Pinpoint the cell where the given text exists, returning its [x, y] midpoint coordinate. 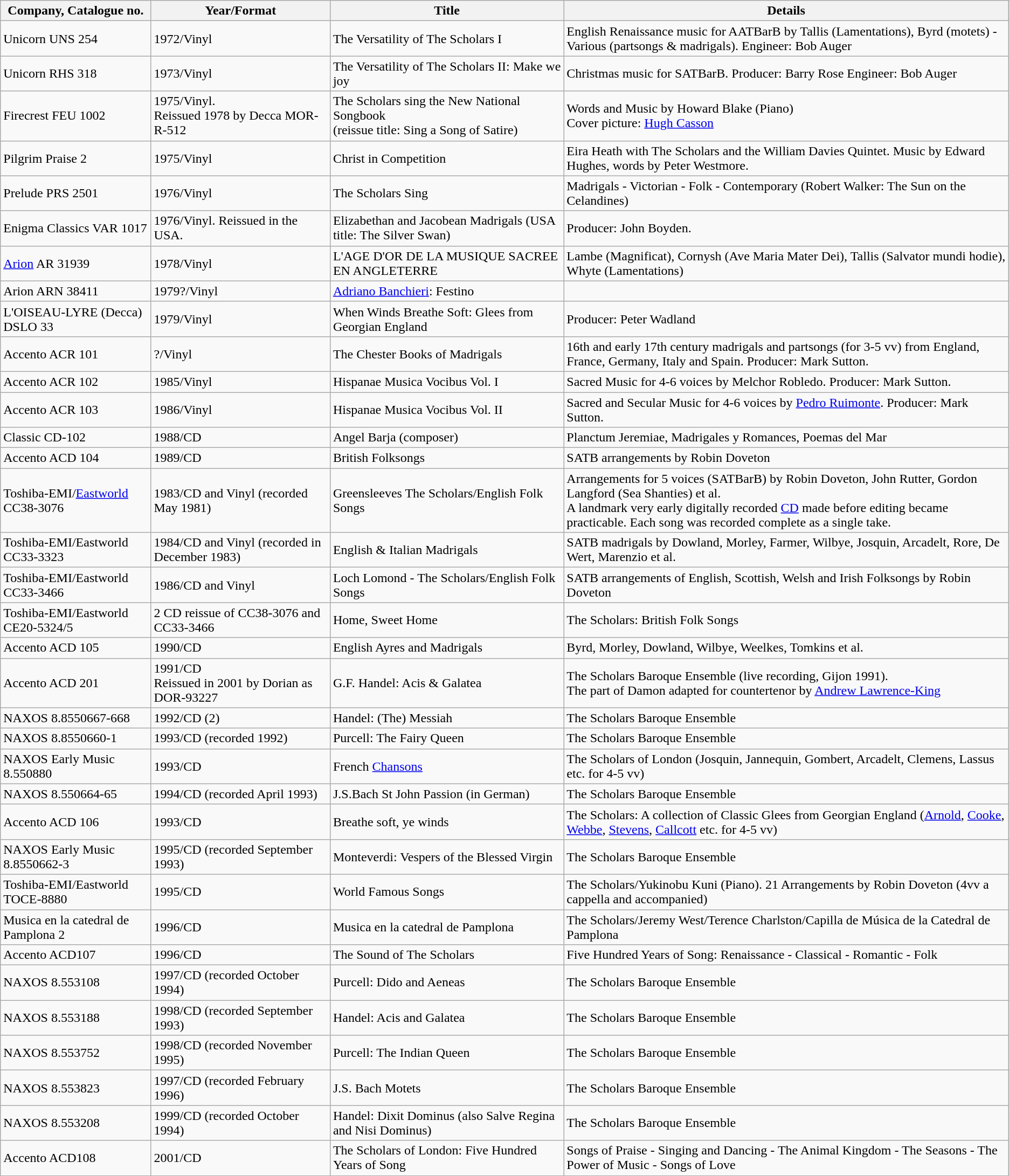
Classic CD-102 [75, 438]
Toshiba-EMI/Eastworld TOCE-8880 [75, 891]
1999/CD (recorded October 1994) [240, 1123]
English & Italian Madrigals [446, 550]
Handel: (The) Messiah [446, 718]
NAXOS 8.553823 [75, 1088]
NAXOS Early Music 8.550880 [75, 766]
Purcell: The Fairy Queen [446, 738]
NAXOS 8.553208 [75, 1123]
The Scholars/Yukinobu Kuni (Piano). 21 Arrangements by Robin Doveton (4vv a cappella and accompanied) [786, 891]
The Scholars sing the New National Songbook(reissue title: Sing a Song of Satire) [446, 116]
Byrd, Morley, Dowland, Wilbye, Weelkes, Tomkins et al. [786, 648]
Accento ACD 201 [75, 683]
Handel: Acis and Galatea [446, 1018]
English Renaissance music for AATBarB by Tallis (Lamentations), Byrd (motets) - Various (partsongs & madrigals). Engineer: Bob Auger [786, 39]
Hispanae Musica Vocibus Vol. II [446, 410]
1997/CD (recorded October 1994) [240, 983]
NAXOS 8.553188 [75, 1018]
When Winds Breathe Soft: Glees from Georgian England [446, 319]
Accento ACR 103 [75, 410]
The Scholars: British Folk Songs [786, 620]
NAXOS 8.553108 [75, 983]
Songs of Praise - Singing and Dancing - The Animal Kingdom - The Seasons - The Power of Music - Songs of Love [786, 1158]
Toshiba-EMI/Eastworld CE20-5324/5 [75, 620]
Musica en la catedral de Pamplona 2 [75, 927]
The Versatility of The Scholars I [446, 39]
Accento ACD108 [75, 1158]
The Sound of The Scholars [446, 955]
1979/Vinyl [240, 319]
1975/Vinyl [240, 158]
L'OISEAU-LYRE (Decca) DSLO 33 [75, 319]
Accento ACD 106 [75, 821]
French Chansons [446, 766]
Five Hundred Years of Song: Renaissance - Classical - Romantic - Folk [786, 955]
1994/CD (recorded April 1993) [240, 794]
1975/Vinyl.Reissued 1978 by Decca MOR-R-512 [240, 116]
Accento ACR 102 [75, 382]
SATB arrangements by Robin Doveton [786, 458]
NAXOS Early Music 8.8550662-3 [75, 857]
1972/Vinyl [240, 39]
Sacred Music for 4-6 voices by Melchor Robledo. Producer: Mark Sutton. [786, 382]
1993/CD (recorded 1992) [240, 738]
English Ayres and Madrigals [446, 648]
Accento ACD 105 [75, 648]
NAXOS 8.8550667-668 [75, 718]
2001/CD [240, 1158]
Musica en la catedral de Pamplona [446, 927]
The Versatility of The Scholars II: Make we joy [446, 73]
Purcell: Dido and Aeneas [446, 983]
Christmas music for SATBarB. Producer: Barry Rose Engineer: Bob Auger [786, 73]
The Chester Books of Madrigals [446, 354]
1986/Vinyl [240, 410]
Unicorn RHS 318 [75, 73]
Home, Sweet Home [446, 620]
Unicorn UNS 254 [75, 39]
1997/CD (recorded February 1996) [240, 1088]
1995/CD (recorded September 1993) [240, 857]
Handel: Dixit Dominus (also Salve Regina and Nisi Dominus) [446, 1123]
1998/CD (recorded September 1993) [240, 1018]
1992/CD (2) [240, 718]
Year/Format [240, 11]
Planctum Jeremiae, Madrigales y Romances, Poemas del Mar [786, 438]
1976/Vinyl. Reissued in the USA. [240, 229]
Christ in Competition [446, 158]
G.F. Handel: Acis & Galatea [446, 683]
SATB madrigals by Dowland, Morley, Farmer, Wilbye, Josquin, Arcadelt, Rore, De Wert, Marenzio et al. [786, 550]
1984/CD and Vinyl (recorded in December 1983) [240, 550]
The Scholars: A collection of Classic Glees from Georgian England (Arnold, Cooke, Webbe, Stevens, Callcott etc. for 4-5 vv) [786, 821]
1976/Vinyl [240, 193]
1989/CD [240, 458]
World Famous Songs [446, 891]
1988/CD [240, 438]
1985/Vinyl [240, 382]
J.S. Bach Motets [446, 1088]
Pilgrim Praise 2 [75, 158]
Adriano Banchieri: Festino [446, 291]
Breathe soft, ye winds [446, 821]
Producer: John Boyden. [786, 229]
L'AGE D'OR DE LA MUSIQUE SACREE EN ANGLETERRE [446, 263]
Accento ACR 101 [75, 354]
J.S.Bach St John Passion (in German) [446, 794]
Title [446, 11]
Details [786, 11]
Angel Barja (composer) [446, 438]
NAXOS 8.8550660-1 [75, 738]
Sacred and Secular Music for 4-6 voices by Pedro Ruimonte. Producer: Mark Sutton. [786, 410]
1995/CD [240, 891]
NAXOS 8.553752 [75, 1053]
Company, Catalogue no. [75, 11]
1990/CD [240, 648]
Lambe (Magnificat), Cornysh (Ave Maria Mater Dei), Tallis (Salvator mundi hodie), Whyte (Lamentations) [786, 263]
Loch Lomond - The Scholars/English Folk Songs [446, 585]
Producer: Peter Wadland [786, 319]
SATB arrangements of English, Scottish, Welsh and Irish Folksongs by Robin Doveton [786, 585]
Accento ACD107 [75, 955]
NAXOS 8.550664-65 [75, 794]
Toshiba-EMI/Eastworld CC33-3323 [75, 550]
?/Vinyl [240, 354]
Prelude PRS 2501 [75, 193]
1973/Vinyl [240, 73]
Eira Heath with The Scholars and the William Davies Quintet. Music by Edward Hughes, words by Peter Westmore. [786, 158]
1983/CD and Vinyl (recorded May 1981) [240, 500]
British Folksongs [446, 458]
1991/CDReissued in 2001 by Dorian as DOR-93227 [240, 683]
Toshiba-EMI/Eastworld CC38-3076 [75, 500]
Hispanae Musica Vocibus Vol. I [446, 382]
The Scholars of London (Josquin, Jannequin, Gombert, Arcadelt, Clemens, Lassus etc. for 4-5 vv) [786, 766]
Enigma Classics VAR 1017 [75, 229]
The Scholars/Jeremy West/Terence Charlston/Capilla de Música de la Catedral de Pamplona [786, 927]
2 CD reissue of CC38-3076 and CC33-3466 [240, 620]
The Scholars of London: Five Hundred Years of Song [446, 1158]
Monteverdi: Vespers of the Blessed Virgin [446, 857]
Words and Music by Howard Blake (Piano)Cover picture: Hugh Casson [786, 116]
Madrigals - Victorian - Folk - Contemporary (Robert Walker: The Sun on the Celandines) [786, 193]
1986/CD and Vinyl [240, 585]
The Scholars Baroque Ensemble (live recording, Gijon 1991).The part of Damon adapted for countertenor by Andrew Lawrence-King [786, 683]
Toshiba-EMI/Eastworld CC33-3466 [75, 585]
The Scholars Sing [446, 193]
Elizabethan and Jacobean Madrigals (USA title: The Silver Swan) [446, 229]
Arion ARN 38411 [75, 291]
1978/Vinyl [240, 263]
Accento ACD 104 [75, 458]
Greensleeves The Scholars/English Folk Songs [446, 500]
Firecrest FEU 1002 [75, 116]
1998/CD (recorded November 1995) [240, 1053]
Arion AR 31939 [75, 263]
1979?/Vinyl [240, 291]
16th and early 17th century madrigals and partsongs (for 3-5 vv) from England, France, Germany, Italy and Spain. Producer: Mark Sutton. [786, 354]
Purcell: The Indian Queen [446, 1053]
